Search for the cell housing the specified text and yield its (x, y) center coordinate. 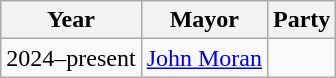
Mayor (204, 20)
2024–present (71, 58)
Year (71, 20)
John Moran (204, 58)
Party (302, 20)
